Detect which cell encompasses the target text, then output its [x, y] center coordinate. 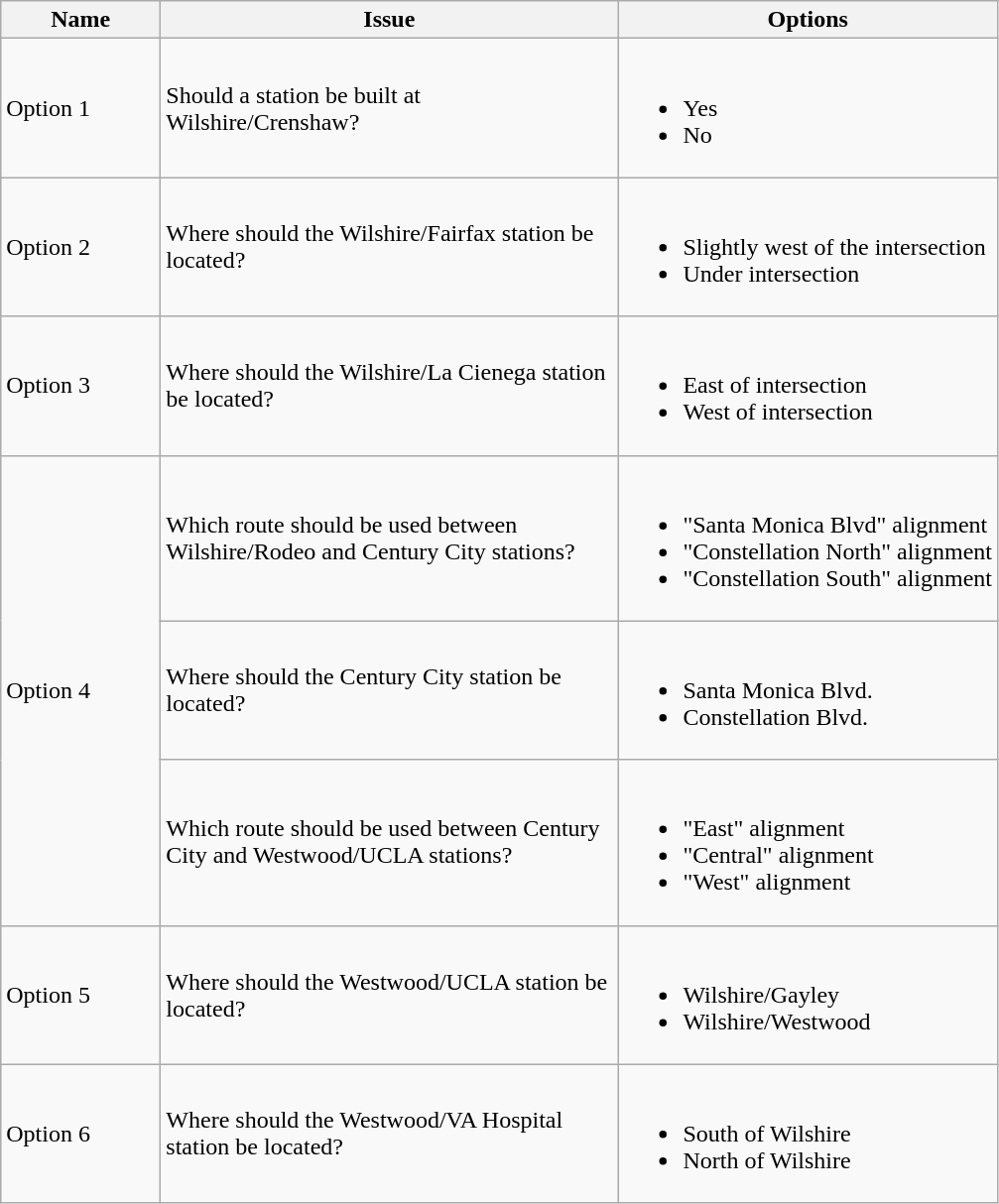
Slightly west of the intersectionUnder intersection [808, 247]
Option 6 [81, 1134]
Where should the Wilshire/Fairfax station be located? [389, 247]
Where should the Westwood/VA Hospital station be located? [389, 1134]
Option 2 [81, 247]
Where should the Wilshire/La Cienega station be located? [389, 386]
Should a station be built at Wilshire/Crenshaw? [389, 108]
Options [808, 20]
East of intersectionWest of intersection [808, 386]
Which route should be used between Century City and Westwood/UCLA stations? [389, 843]
Name [81, 20]
Issue [389, 20]
YesNo [808, 108]
Option 1 [81, 108]
"Santa Monica Blvd" alignment"Constellation North" alignment"Constellation South" alignment [808, 538]
Option 4 [81, 690]
"East" alignment"Central" alignment"West" alignment [808, 843]
Santa Monica Blvd.Constellation Blvd. [808, 690]
Where should the Century City station be located? [389, 690]
Option 5 [81, 995]
Where should the Westwood/UCLA station be located? [389, 995]
Option 3 [81, 386]
South of WilshireNorth of Wilshire [808, 1134]
Wilshire/GayleyWilshire/Westwood [808, 995]
Which route should be used between Wilshire/Rodeo and Century City stations? [389, 538]
